Scan for the cell matching the given text and deliver its [x, y] coordinate at center. 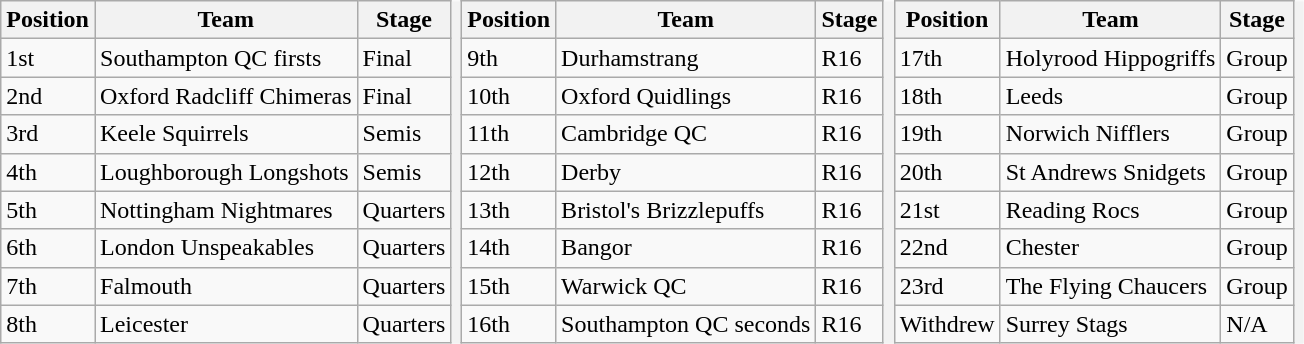
Warwick QC [686, 286]
6th [48, 248]
10th [509, 96]
20th [947, 172]
Bangor [686, 248]
Chester [1110, 248]
Surrey Stags [1110, 324]
N/A [1257, 324]
18th [947, 96]
Holyrood Hippogriffs [1110, 58]
15th [509, 286]
Withdrew [947, 324]
Keele Squirrels [226, 134]
Falmouth [226, 286]
16th [509, 324]
Leeds [1110, 96]
2nd [48, 96]
The Flying Chaucers [1110, 286]
Derby [686, 172]
Durhamstrang [686, 58]
Oxford Radcliff Chimeras [226, 96]
Southampton QC seconds [686, 324]
11th [509, 134]
Reading Rocs [1110, 210]
5th [48, 210]
21st [947, 210]
8th [48, 324]
Nottingham Nightmares [226, 210]
London Unspeakables [226, 248]
22nd [947, 248]
3rd [48, 134]
14th [509, 248]
St Andrews Snidgets [1110, 172]
Southampton QC firsts [226, 58]
19th [947, 134]
23rd [947, 286]
13th [509, 210]
1st [48, 58]
Cambridge QC [686, 134]
Norwich Nifflers [1110, 134]
Leicester [226, 324]
12th [509, 172]
7th [48, 286]
Loughborough Longshots [226, 172]
Bristol's Brizzlepuffs [686, 210]
17th [947, 58]
Oxford Quidlings [686, 96]
9th [509, 58]
4th [48, 172]
